Output the (X, Y) coordinate of the center of the cell containing the given text.  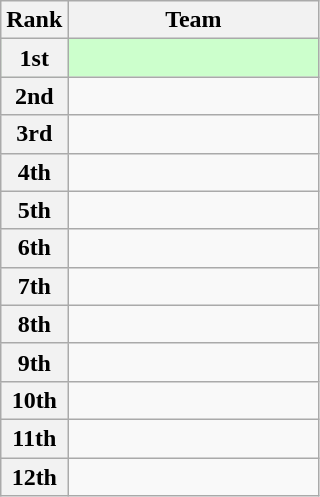
2nd (34, 96)
9th (34, 362)
12th (34, 477)
Team (194, 20)
8th (34, 324)
5th (34, 210)
6th (34, 248)
1st (34, 58)
11th (34, 438)
Rank (34, 20)
4th (34, 172)
3rd (34, 134)
7th (34, 286)
10th (34, 400)
